Determine the [X, Y] coordinate at the center of the cell enclosing the given text.  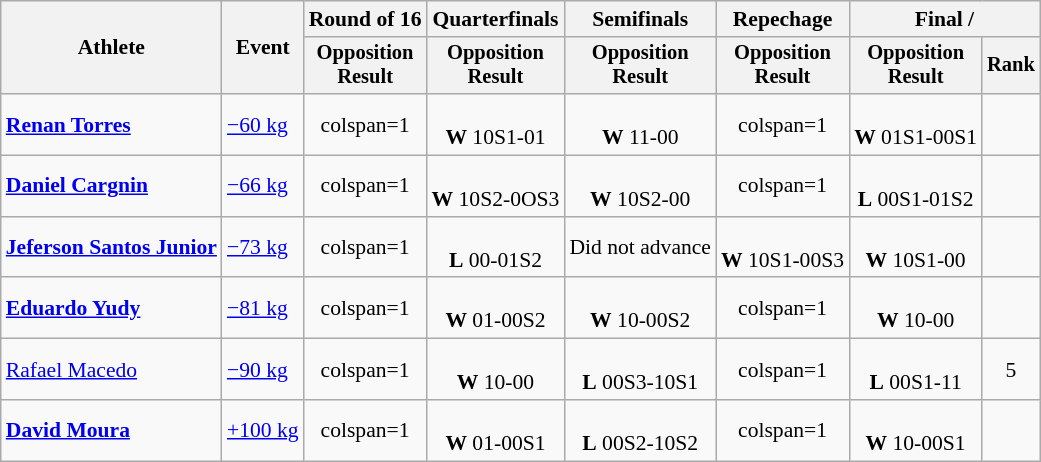
−66 kg [263, 186]
W 10S1-00S3 [782, 248]
W 01-00S2 [496, 308]
Event [263, 48]
W 10S2-00 [640, 186]
Rank [1011, 66]
Rafael Macedo [112, 370]
Did not advance [640, 248]
W 10S2-0OS3 [496, 186]
Daniel Cargnin [112, 186]
−90 kg [263, 370]
W 10S1-00 [916, 248]
Renan Torres [112, 124]
Jeferson Santos Junior [112, 248]
5 [1011, 370]
Eduardo Yudy [112, 308]
Round of 16 [366, 19]
W 10-00S2 [640, 308]
+100 kg [263, 430]
Final / [944, 19]
W 01S1-00S1 [916, 124]
−60 kg [263, 124]
Semifinals [640, 19]
David Moura [112, 430]
L 00S2-10S2 [640, 430]
L 00S1-11 [916, 370]
W 10S1-01 [496, 124]
L 00S1-01S2 [916, 186]
W 11-00 [640, 124]
Quarterfinals [496, 19]
Athlete [112, 48]
Repechage [782, 19]
−81 kg [263, 308]
W 01-00S1 [496, 430]
W 10-00S1 [916, 430]
−73 kg [263, 248]
L 00S3-10S1 [640, 370]
L 00-01S2 [496, 248]
